Output the [X, Y] coordinate of the center of the cell containing the given text.  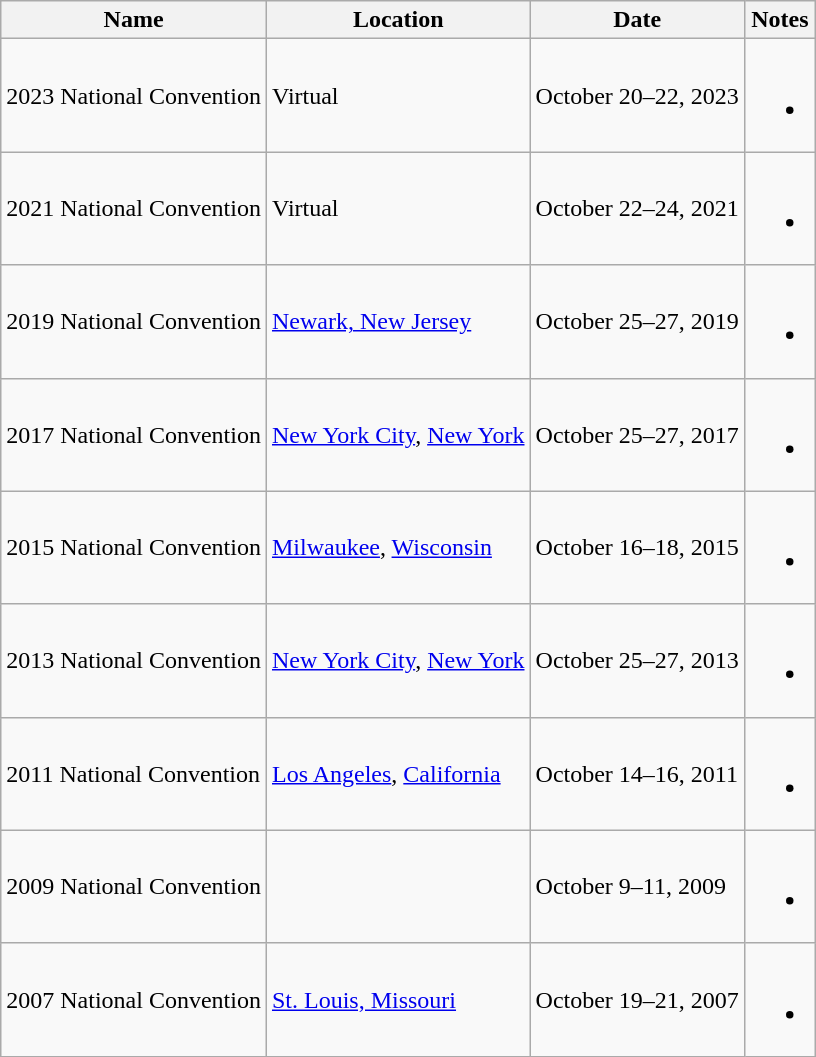
October 9–11, 2009 [637, 886]
October 22–24, 2021 [637, 208]
October 25–27, 2017 [637, 434]
Location [398, 20]
October 14–16, 2011 [637, 774]
2007 National Convention [134, 1000]
Newark, New Jersey [398, 322]
St. Louis, Missouri [398, 1000]
October 16–18, 2015 [637, 548]
2009 National Convention [134, 886]
Name [134, 20]
Los Angeles, California [398, 774]
October 25–27, 2019 [637, 322]
Milwaukee, Wisconsin [398, 548]
2023 National Convention [134, 96]
2017 National Convention [134, 434]
2019 National Convention [134, 322]
2015 National Convention [134, 548]
Date [637, 20]
October 25–27, 2013 [637, 660]
2011 National Convention [134, 774]
October 20–22, 2023 [637, 96]
2013 National Convention [134, 660]
Notes [780, 20]
2021 National Convention [134, 208]
October 19–21, 2007 [637, 1000]
